Locate the cell with the specified text and output its [X, Y] center coordinate. 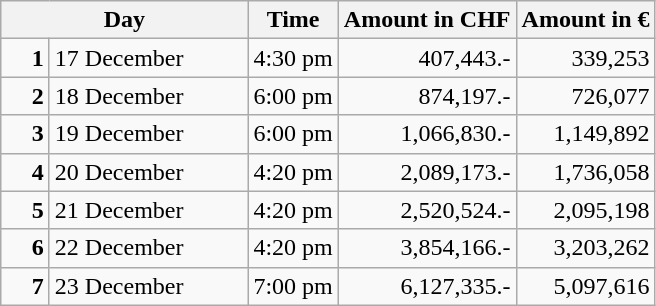
3,203,262 [586, 248]
5,097,616 [586, 286]
Day [124, 20]
1 [26, 58]
874,197.- [427, 96]
2,520,524.- [427, 210]
6 [26, 248]
2,095,198 [586, 210]
4:30 pm [293, 58]
407,443.- [427, 58]
3 [26, 134]
18 December [148, 96]
1,736,058 [586, 172]
1,066,830.- [427, 134]
Time [293, 20]
Amount in CHF [427, 20]
2 [26, 96]
5 [26, 210]
19 December [148, 134]
23 December [148, 286]
7 [26, 286]
22 December [148, 248]
21 December [148, 210]
726,077 [586, 96]
339,253 [586, 58]
6,127,335.- [427, 286]
Amount in € [586, 20]
1,149,892 [586, 134]
20 December [148, 172]
4 [26, 172]
2,089,173.- [427, 172]
3,854,166.- [427, 248]
7:00 pm [293, 286]
17 December [148, 58]
